Return [x, y] of the center of cell containing provided text 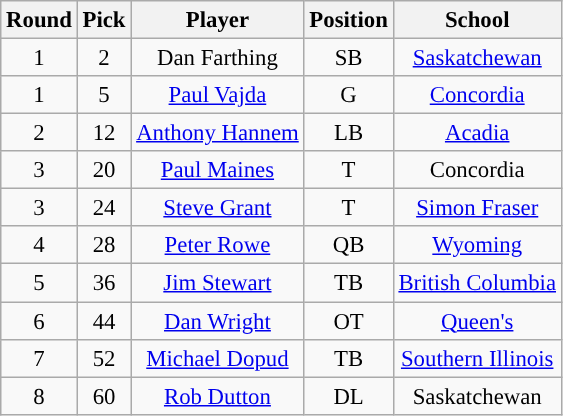
Player [218, 20]
Wyoming [477, 245]
Jim Stewart [218, 283]
Rob Dutton [218, 396]
12 [104, 133]
Paul Maines [218, 170]
Acadia [477, 133]
44 [104, 321]
Steve Grant [218, 208]
4 [39, 245]
36 [104, 283]
Anthony Hannem [218, 133]
Peter Rowe [218, 245]
6 [39, 321]
7 [39, 358]
Dan Farthing [218, 58]
Dan Wright [218, 321]
Michael Dopud [218, 358]
Queen's [477, 321]
52 [104, 358]
Pick [104, 20]
8 [39, 396]
20 [104, 170]
Position [348, 20]
28 [104, 245]
British Columbia [477, 283]
SB [348, 58]
Paul Vajda [218, 95]
Southern Illinois [477, 358]
School [477, 20]
24 [104, 208]
Round [39, 20]
G [348, 95]
LB [348, 133]
60 [104, 396]
OT [348, 321]
DL [348, 396]
QB [348, 245]
Simon Fraser [477, 208]
